Find where the given text appears and provide that cell's center as (x, y) coordinate. 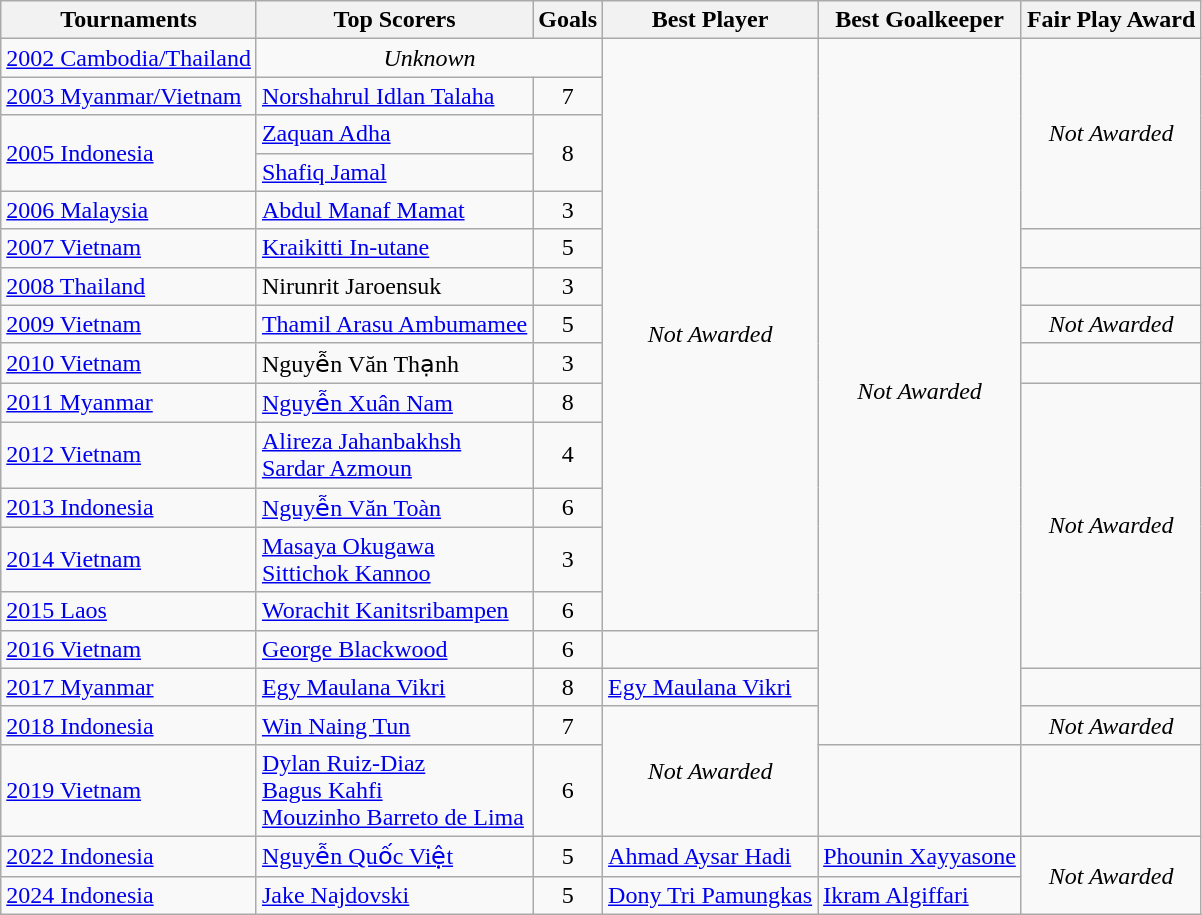
2003 Myanmar/Vietnam (129, 96)
Kraikitti In-utane (394, 248)
Jake Najdovski (394, 895)
2011 Myanmar (129, 403)
2018 Indonesia (129, 725)
Worachit Kanitsribampen (394, 611)
2019 Vietnam (129, 790)
2022 Indonesia (129, 856)
Tournaments (129, 20)
Alireza Jahanbakhsh Sardar Azmoun (394, 454)
Masaya Okugawa Sittichok Kannoo (394, 560)
Fair Play Award (1111, 20)
2008 Thailand (129, 286)
Abdul Manaf Mamat (394, 210)
Thamil Arasu Ambumamee (394, 324)
2005 Indonesia (129, 153)
Phounin Xayyasone (920, 856)
2012 Vietnam (129, 454)
2007 Vietnam (129, 248)
Dylan Ruiz-Diaz Bagus Kahfi Mouzinho Barreto de Lima (394, 790)
Norshahrul Idlan Talaha (394, 96)
2024 Indonesia (129, 895)
Shafiq Jamal (394, 172)
Nguyễn Văn Thạnh (394, 363)
Ikram Algiffari (920, 895)
Zaquan Adha (394, 134)
George Blackwood (394, 649)
Nguyễn Xuân Nam (394, 403)
2017 Myanmar (129, 687)
2014 Vietnam (129, 560)
Best Player (710, 20)
Nirunrit Jaroensuk (394, 286)
2006 Malaysia (129, 210)
2013 Indonesia (129, 508)
Unknown (429, 58)
2009 Vietnam (129, 324)
Top Scorers (394, 20)
Ahmad Aysar Hadi (710, 856)
2002 Cambodia/Thailand (129, 58)
Win Naing Tun (394, 725)
2015 Laos (129, 611)
Dony Tri Pamungkas (710, 895)
Best Goalkeeper (920, 20)
Nguyễn Quốc Việt (394, 856)
2010 Vietnam (129, 363)
Nguyễn Văn Toàn (394, 508)
4 (568, 454)
Goals (568, 20)
2016 Vietnam (129, 649)
